Scan for the cell matching the given text and deliver its [x, y] coordinate at center. 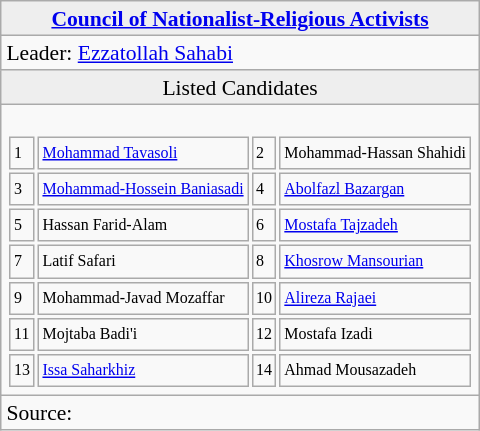
Issa Saharkhiz [143, 370]
8 [264, 262]
7 [22, 262]
3 [22, 188]
Hassan Farid-Alam [143, 226]
Leader: Ezzatollah Sahabi [240, 52]
Khosrow Mansourian [376, 262]
12 [264, 334]
Mojtaba Badi'i [143, 334]
Mohammad Tavasoli [143, 152]
Listed Candidates [240, 87]
Mohammad-Hassan Shahidi [376, 152]
Latif Safari [143, 262]
5 [22, 226]
4 [264, 188]
Council of Nationalist-Religious Activists [240, 18]
Mostafa Tajzadeh [376, 226]
1 [22, 152]
Ahmad Mousazadeh [376, 370]
Source: [240, 412]
10 [264, 298]
Mostafa Izadi [376, 334]
Mohammad-Hossein Baniasadi [143, 188]
14 [264, 370]
Alireza Rajaei [376, 298]
Abolfazl Bazargan [376, 188]
9 [22, 298]
6 [264, 226]
13 [22, 370]
11 [22, 334]
Mohammad-Javad Mozaffar [143, 298]
2 [264, 152]
